Scan for the cell matching the given text and deliver its [X, Y] coordinate at center. 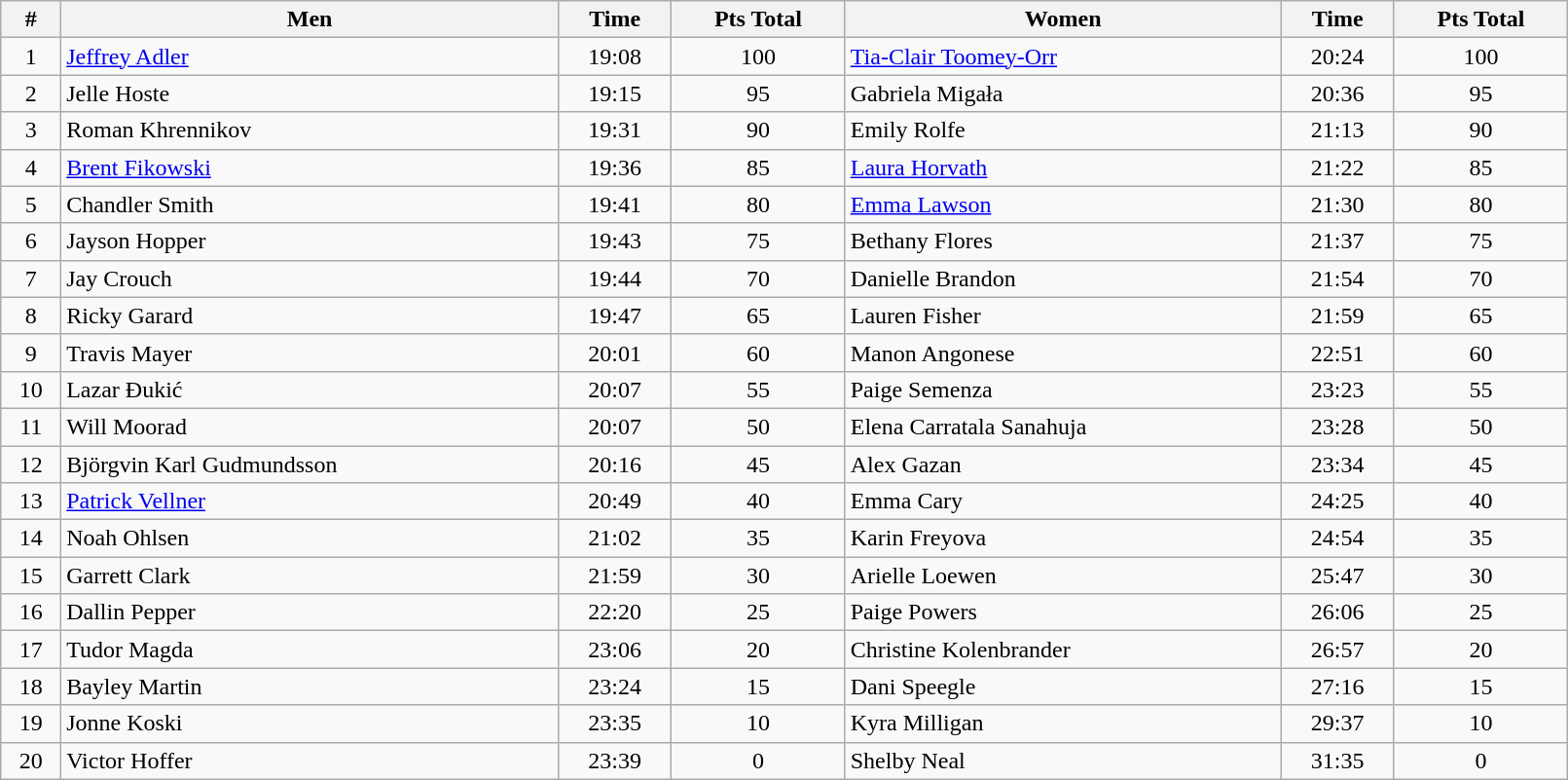
Chandler Smith [310, 204]
Jeffrey Adler [310, 56]
31:35 [1337, 761]
Paige Semenza [1063, 390]
21:54 [1337, 279]
19:47 [615, 316]
5 [31, 204]
Patrick Vellner [310, 501]
21:02 [615, 539]
Lazar Đukić [310, 390]
8 [31, 316]
Shelby Neal [1063, 761]
Alex Gazan [1063, 464]
Victor Hoffer [310, 761]
Tudor Magda [310, 650]
Danielle Brandon [1063, 279]
1 [31, 56]
23:35 [615, 724]
24:54 [1337, 539]
24:25 [1337, 501]
Jonne Koski [310, 724]
22:51 [1337, 353]
19:15 [615, 93]
Gabriela Migała [1063, 93]
23:39 [615, 761]
19:36 [615, 167]
# [31, 19]
18 [31, 687]
Emma Cary [1063, 501]
19:41 [615, 204]
Tia-Clair Toomey-Orr [1063, 56]
Karin Freyova [1063, 539]
20:01 [615, 353]
14 [31, 539]
Jayson Hopper [310, 241]
Elena Carratala Sanahuja [1063, 427]
Jay Crouch [310, 279]
26:57 [1337, 650]
20:16 [615, 464]
11 [31, 427]
3 [31, 130]
20:36 [1337, 93]
19:08 [615, 56]
Christine Kolenbrander [1063, 650]
Bayley Martin [310, 687]
23:28 [1337, 427]
Dani Speegle [1063, 687]
Kyra Milligan [1063, 724]
Dallin Pepper [310, 613]
Noah Ohlsen [310, 539]
Will Moorad [310, 427]
Women [1063, 19]
Lauren Fisher [1063, 316]
16 [31, 613]
Bethany Flores [1063, 241]
23:34 [1337, 464]
19:43 [615, 241]
21:13 [1337, 130]
Travis Mayer [310, 353]
6 [31, 241]
Laura Horvath [1063, 167]
Arielle Loewen [1063, 576]
26:06 [1337, 613]
23:06 [615, 650]
23:23 [1337, 390]
20:24 [1337, 56]
Garrett Clark [310, 576]
19 [31, 724]
21:22 [1337, 167]
22:20 [615, 613]
4 [31, 167]
9 [31, 353]
12 [31, 464]
Jelle Hoste [310, 93]
29:37 [1337, 724]
Men [310, 19]
Ricky Garard [310, 316]
17 [31, 650]
25:47 [1337, 576]
Emma Lawson [1063, 204]
23:24 [615, 687]
21:37 [1337, 241]
7 [31, 279]
13 [31, 501]
Roman Khrennikov [310, 130]
Manon Angonese [1063, 353]
Björgvin Karl Gudmundsson [310, 464]
27:16 [1337, 687]
Paige Powers [1063, 613]
19:31 [615, 130]
21:30 [1337, 204]
Emily Rolfe [1063, 130]
Brent Fikowski [310, 167]
19:44 [615, 279]
2 [31, 93]
20:49 [615, 501]
